Search for the cell housing the specified text and yield its (x, y) center coordinate. 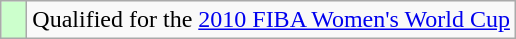
Qualified for the 2010 FIBA Women's World Cup (272, 20)
